Find where the given text appears and provide that cell's center as [X, Y] coordinate. 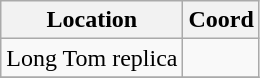
Long Tom replica [92, 58]
Location [92, 20]
Coord [221, 20]
